Extract the [X, Y] coordinate from the center of the cell holding the provided text.  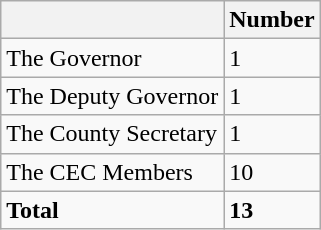
Total [112, 210]
The Deputy Governor [112, 96]
Number [272, 20]
13 [272, 210]
The County Secretary [112, 134]
The CEC Members [112, 172]
The Governor [112, 58]
10 [272, 172]
